Locate the cell with the specified text and output its [x, y] center coordinate. 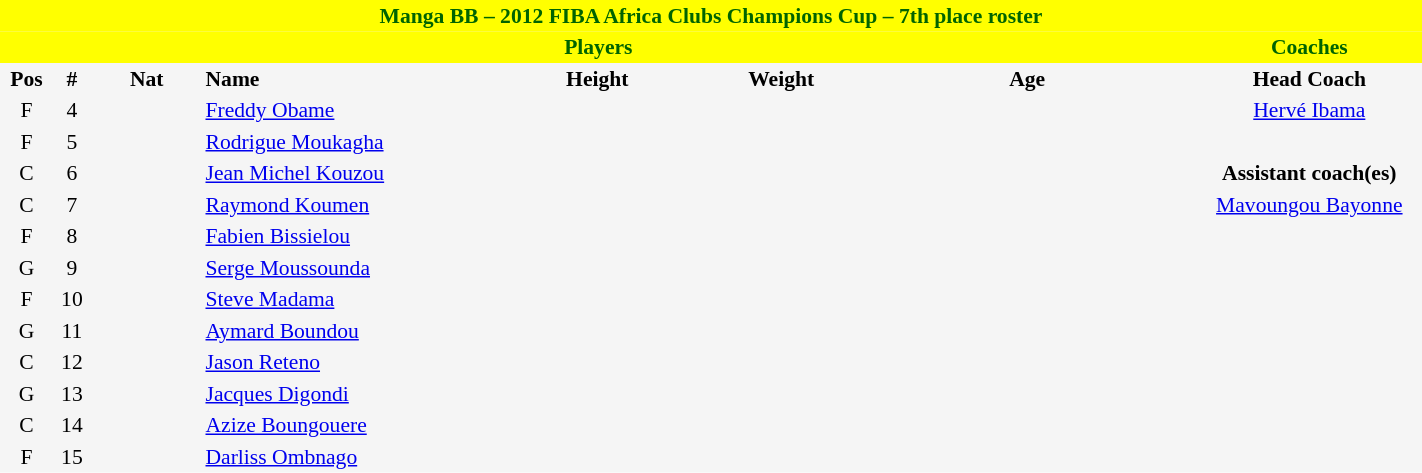
Rodrigue Moukagha [346, 142]
Azize Boungouere [346, 426]
Coaches [1310, 48]
5 [72, 142]
Jean Michel Kouzou [346, 174]
Nat [147, 79]
12 [72, 362]
Weight [782, 79]
10 [72, 300]
15 [72, 457]
13 [72, 394]
Serge Moussounda [346, 268]
Darliss Ombnago [346, 457]
Assistant coach(es) [1310, 174]
9 [72, 268]
Head Coach [1310, 79]
Mavoungou Bayonne [1310, 205]
Fabien Bissielou [346, 236]
4 [72, 110]
Jacques Digondi [346, 394]
Steve Madama [346, 300]
Aymard Boundou [346, 331]
11 [72, 331]
Raymond Koumen [346, 205]
7 [72, 205]
Height [598, 79]
Hervé Ibama [1310, 110]
14 [72, 426]
6 [72, 174]
Pos [26, 79]
Jason Reteno [346, 362]
8 [72, 236]
Age [1028, 79]
Freddy Obame [346, 110]
Players [598, 48]
Manga BB – 2012 FIBA Africa Clubs Champions Cup – 7th place roster [711, 16]
# [72, 79]
Name [346, 79]
